Scan for the cell matching the given text and deliver its (x, y) coordinate at center. 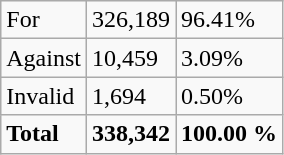
1,694 (130, 96)
Invalid (44, 96)
Total (44, 134)
Against (44, 58)
326,189 (130, 20)
0.50% (230, 96)
100.00 % (230, 134)
For (44, 20)
96.41% (230, 20)
10,459 (130, 58)
338,342 (130, 134)
3.09% (230, 58)
